Scan for the cell matching the given text and deliver its (X, Y) coordinate at center. 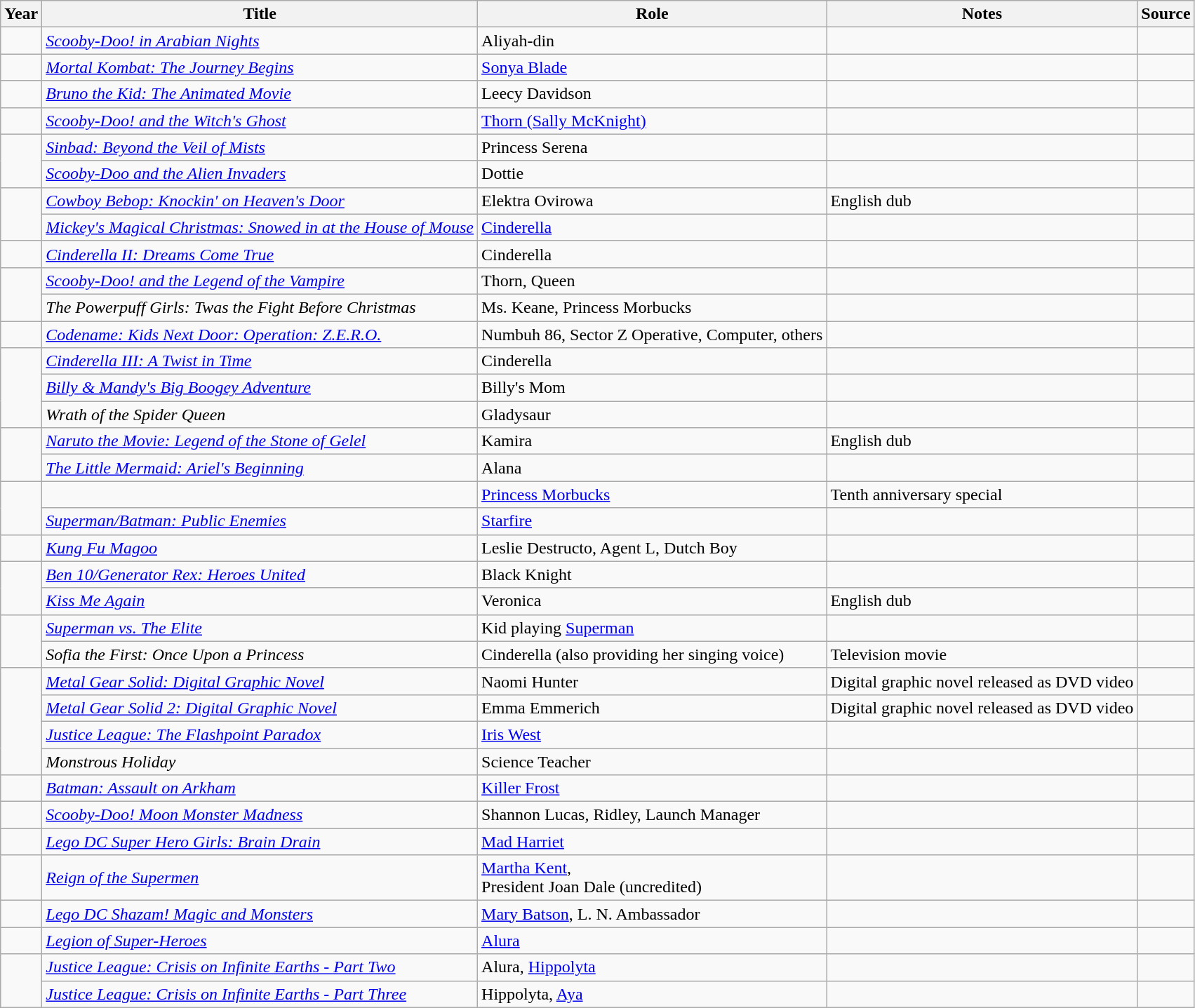
Justice League: Crisis on Infinite Earths - Part Two (260, 967)
Scooby-Doo! in Arabian Nights (260, 41)
Mary Batson, L. N. Ambassador (653, 914)
Kung Fu Magoo (260, 548)
Numbuh 86, Sector Z Operative, Computer, others (653, 335)
Science Teacher (653, 761)
Scooby-Doo! and the Legend of the Vampire (260, 281)
Lego DC Shazam! Magic and Monsters (260, 914)
Justice League: Crisis on Infinite Earths - Part Three (260, 994)
Mickey's Magical Christmas: Snowed in at the House of Mouse (260, 227)
Kiss Me Again (260, 601)
Shannon Lucas, Ridley, Launch Manager (653, 815)
Ben 10/Generator Rex: Heroes United (260, 574)
Scooby-Doo! and the Witch's Ghost (260, 121)
Notes (982, 14)
Codename: Kids Next Door: Operation: Z.E.R.O. (260, 335)
Starfire (653, 521)
Source (1166, 14)
Television movie (982, 654)
Billy & Mandy's Big Boogey Adventure (260, 388)
Iris West (653, 734)
Princess Serena (653, 147)
Cinderella III: A Twist in Time (260, 361)
Emma Emmerich (653, 708)
Bruno the Kid: The Animated Movie (260, 94)
Title (260, 14)
Aliyah-din (653, 41)
Thorn, Queen (653, 281)
Superman/Batman: Public Enemies (260, 521)
Metal Gear Solid: Digital Graphic Novel (260, 681)
Scooby-Doo and the Alien Invaders (260, 174)
Sonya Blade (653, 67)
Dottie (653, 174)
Cinderella II: Dreams Come True (260, 254)
Alura, Hippolyta (653, 967)
Reign of the Supermen (260, 878)
Kamira (653, 441)
The Powerpuff Girls: Twas the Fight Before Christmas (260, 307)
Black Knight (653, 574)
Tenth anniversary special (982, 495)
Superman vs. The Elite (260, 628)
Lego DC Super Hero Girls: Brain Drain (260, 842)
Metal Gear Solid 2: Digital Graphic Novel (260, 708)
Veronica (653, 601)
Mortal Kombat: The Journey Begins (260, 67)
Monstrous Holiday (260, 761)
Year (21, 14)
Ms. Keane, Princess Morbucks (653, 307)
Elektra Ovirowa (653, 201)
Naomi Hunter (653, 681)
Killer Frost (653, 788)
The Little Mermaid: Ariel's Beginning (260, 468)
Sinbad: Beyond the Veil of Mists (260, 147)
Legion of Super-Heroes (260, 941)
Hippolyta, Aya (653, 994)
Sofia the First: Once Upon a Princess (260, 654)
Scooby-Doo! Moon Monster Madness (260, 815)
Justice League: The Flashpoint Paradox (260, 734)
Mad Harriet (653, 842)
Billy's Mom (653, 388)
Cinderella (also providing her singing voice) (653, 654)
Kid playing Superman (653, 628)
Princess Morbucks (653, 495)
Naruto the Movie: Legend of the Stone of Gelel (260, 441)
Wrath of the Spider Queen (260, 415)
Alana (653, 468)
Leecy Davidson (653, 94)
Batman: Assault on Arkham (260, 788)
Alura (653, 941)
Cowboy Bebop: Knockin' on Heaven's Door (260, 201)
Role (653, 14)
Martha Kent,President Joan Dale (uncredited) (653, 878)
Thorn (Sally McKnight) (653, 121)
Leslie Destructo, Agent L, Dutch Boy (653, 548)
Gladysaur (653, 415)
